Return (X, Y) of the center of cell containing provided text 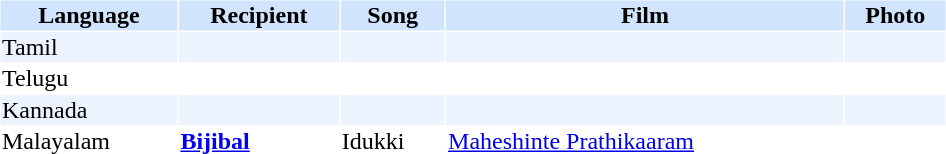
Tamil (88, 47)
Language (88, 15)
Film (646, 15)
Telugu (88, 79)
Song (392, 15)
Kannada (88, 110)
Photo (895, 15)
Recipient (259, 15)
